For the text-containing cell, return its midpoint in (x, y) coordinate format. 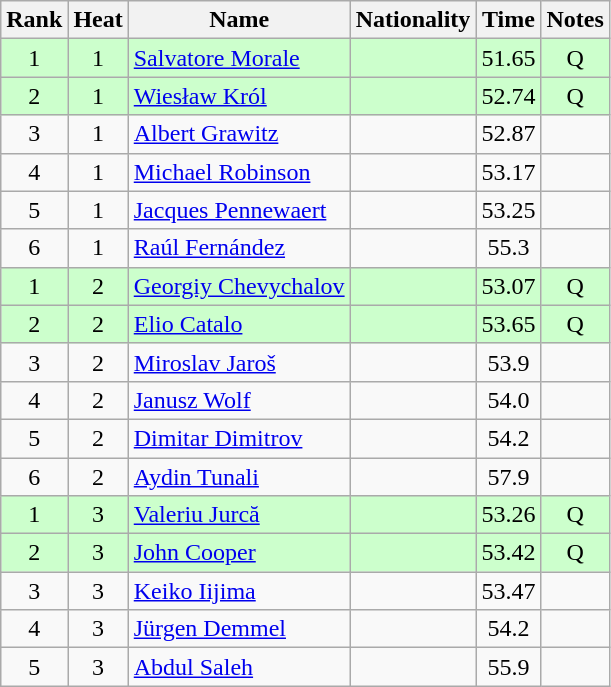
Name (239, 20)
Georgiy Chevychalov (239, 286)
Albert Grawitz (239, 134)
53.65 (508, 324)
Jacques Pennewaert (239, 210)
Jürgen Demmel (239, 629)
53.9 (508, 362)
Michael Robinson (239, 172)
53.25 (508, 210)
53.47 (508, 591)
Nationality (413, 20)
Notes (575, 20)
Dimitar Dimitrov (239, 438)
55.9 (508, 667)
Valeriu Jurcă (239, 515)
Heat (98, 20)
Raúl Fernández (239, 248)
Rank (34, 20)
54.0 (508, 400)
52.74 (508, 96)
Time (508, 20)
John Cooper (239, 553)
Abdul Saleh (239, 667)
Elio Catalo (239, 324)
55.3 (508, 248)
53.17 (508, 172)
Wiesław Król (239, 96)
51.65 (508, 58)
Salvatore Morale (239, 58)
Miroslav Jaroš (239, 362)
52.87 (508, 134)
53.26 (508, 515)
Janusz Wolf (239, 400)
57.9 (508, 477)
Keiko Iijima (239, 591)
53.42 (508, 553)
53.07 (508, 286)
Aydin Tunali (239, 477)
